Identify which cell holds the provided text, then report its [X, Y] central coordinate. 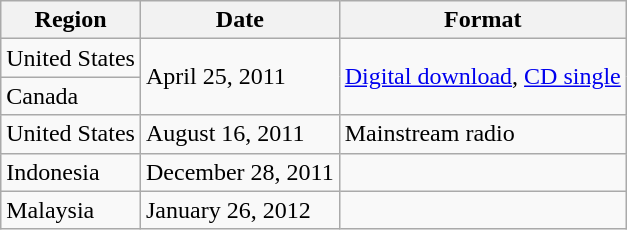
Format [482, 20]
Date [240, 20]
April 25, 2011 [240, 77]
Digital download, CD single [482, 77]
Indonesia [71, 172]
Mainstream radio [482, 134]
Region [71, 20]
Canada [71, 96]
December 28, 2011 [240, 172]
August 16, 2011 [240, 134]
Malaysia [71, 210]
January 26, 2012 [240, 210]
